Provide the (X, Y) coordinate of the cell's center where the given text is located.  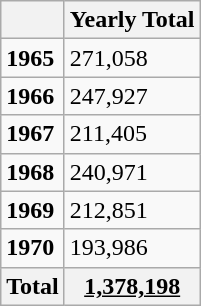
211,405 (132, 134)
1970 (33, 248)
240,971 (132, 172)
Yearly Total (132, 20)
212,851 (132, 210)
1966 (33, 96)
271,058 (132, 58)
Total (33, 286)
1969 (33, 210)
1,378,198 (132, 286)
247,927 (132, 96)
193,986 (132, 248)
1965 (33, 58)
1967 (33, 134)
1968 (33, 172)
